Return [x, y] of the center of cell containing provided text 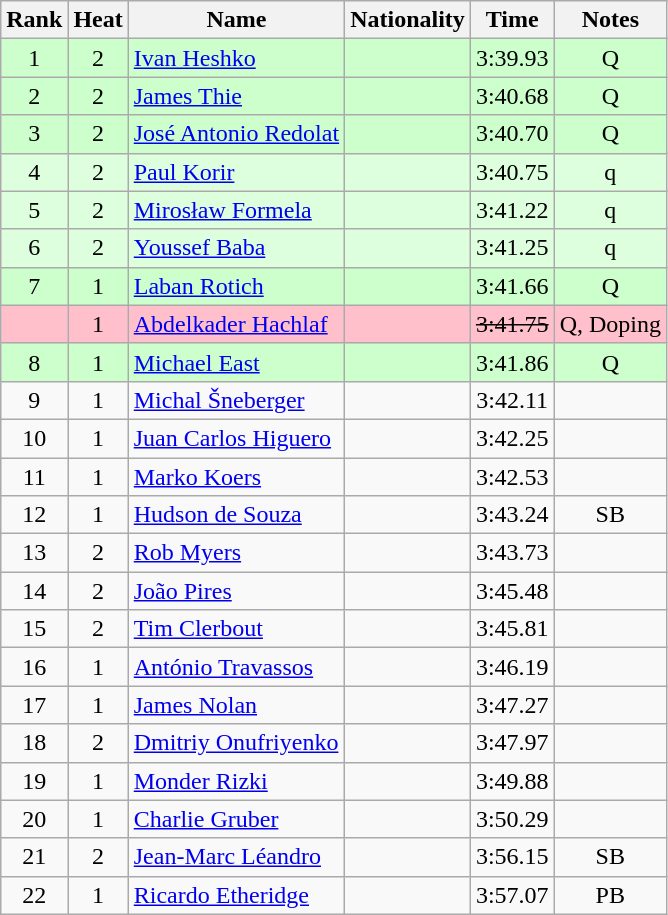
Ricardo Etheridge [236, 895]
Nationality [408, 20]
3:45.81 [512, 629]
21 [34, 857]
Tim Clerbout [236, 629]
3:40.68 [512, 96]
10 [34, 438]
Abdelkader Hachlaf [236, 324]
3:45.48 [512, 591]
Rank [34, 20]
3:41.22 [512, 210]
Michael East [236, 362]
5 [34, 210]
14 [34, 591]
Michal Šneberger [236, 400]
3:49.88 [512, 781]
12 [34, 515]
3:42.11 [512, 400]
3:50.29 [512, 819]
Hudson de Souza [236, 515]
Charlie Gruber [236, 819]
3:47.27 [512, 705]
3:41.25 [512, 248]
3:42.25 [512, 438]
Mirosław Formela [236, 210]
3:41.75 [512, 324]
16 [34, 667]
Paul Korir [236, 172]
22 [34, 895]
Q, Doping [610, 324]
3:41.86 [512, 362]
7 [34, 286]
4 [34, 172]
Youssef Baba [236, 248]
3:41.66 [512, 286]
3:46.19 [512, 667]
3 [34, 134]
Time [512, 20]
6 [34, 248]
Rob Myers [236, 553]
James Nolan [236, 705]
3:57.07 [512, 895]
3:40.75 [512, 172]
Name [236, 20]
3:42.53 [512, 477]
Marko Koers [236, 477]
Ivan Heshko [236, 58]
8 [34, 362]
Dmitriy Onufriyenko [236, 743]
3:43.24 [512, 515]
3:39.93 [512, 58]
Juan Carlos Higuero [236, 438]
3:43.73 [512, 553]
Heat [98, 20]
PB [610, 895]
Notes [610, 20]
15 [34, 629]
Monder Rizki [236, 781]
19 [34, 781]
3:47.97 [512, 743]
13 [34, 553]
18 [34, 743]
João Pires [236, 591]
Jean-Marc Léandro [236, 857]
José Antonio Redolat [236, 134]
James Thie [236, 96]
11 [34, 477]
3:40.70 [512, 134]
20 [34, 819]
Laban Rotich [236, 286]
António Travassos [236, 667]
9 [34, 400]
17 [34, 705]
3:56.15 [512, 857]
